Scan for the cell matching the given text and deliver its (X, Y) coordinate at center. 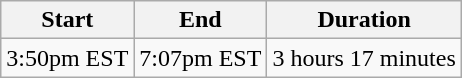
7:07pm EST (200, 58)
Start (68, 20)
Duration (364, 20)
3 hours 17 minutes (364, 58)
End (200, 20)
3:50pm EST (68, 58)
